Pinpoint the cell where the given text exists, returning its (X, Y) midpoint coordinate. 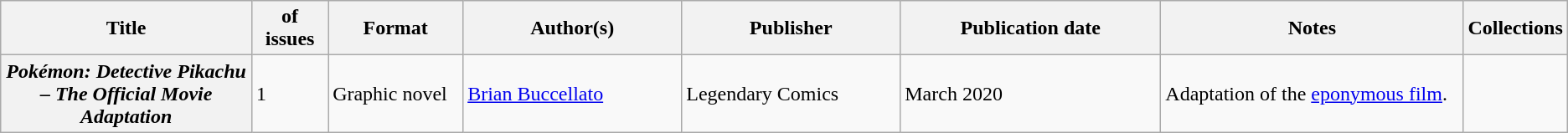
Graphic novel (395, 94)
Notes (1312, 28)
March 2020 (1030, 94)
Pokémon: Detective Pikachu – The Official Movie Adaptation (126, 94)
Legendary Comics (791, 94)
Brian Buccellato (573, 94)
of issues (290, 28)
Collections (1515, 28)
Publisher (791, 28)
Author(s) (573, 28)
1 (290, 94)
Format (395, 28)
Title (126, 28)
Adaptation of the eponymous film. (1312, 94)
Publication date (1030, 28)
